From the cell containing the given text, extract its center point as [X, Y] coordinate. 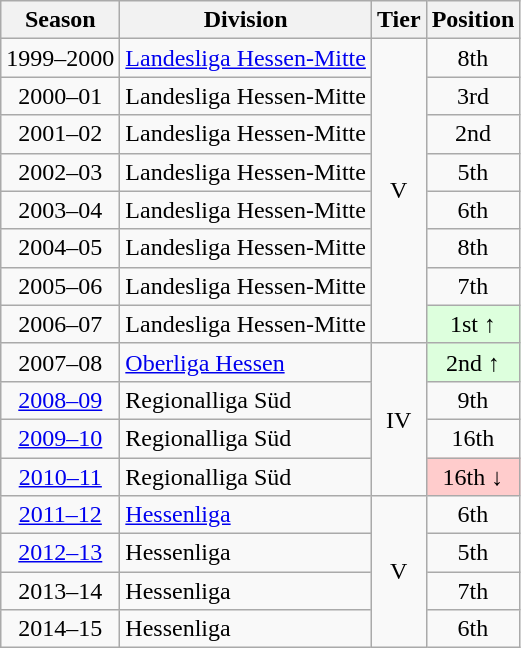
Division [246, 20]
2nd ↑ [473, 362]
2001–02 [60, 134]
Oberliga Hessen [246, 362]
2008–09 [60, 400]
IV [398, 419]
2007–08 [60, 362]
2009–10 [60, 438]
16th [473, 438]
2004–05 [60, 248]
2006–07 [60, 324]
16th ↓ [473, 477]
2013–14 [60, 591]
2014–15 [60, 629]
Tier [398, 20]
2000–01 [60, 96]
2003–04 [60, 210]
9th [473, 400]
Position [473, 20]
3rd [473, 96]
2011–12 [60, 515]
2nd [473, 134]
Season [60, 20]
2010–11 [60, 477]
1st ↑ [473, 324]
2005–06 [60, 286]
1999–2000 [60, 58]
2002–03 [60, 172]
2012–13 [60, 553]
